For the text-containing cell, return its midpoint in [X, Y] coordinate format. 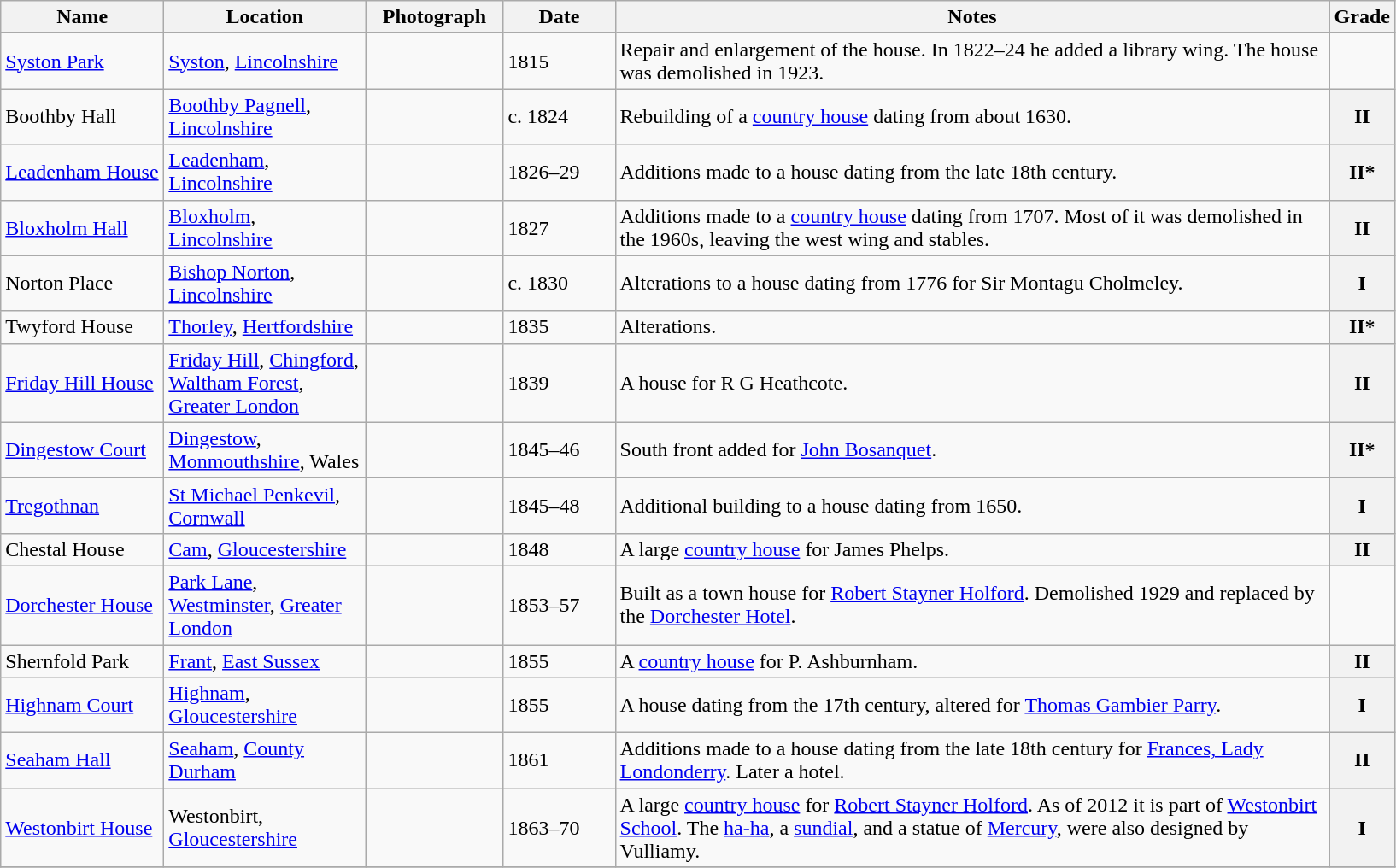
Bloxholm, Lincolnshire [265, 227]
Syston Park [82, 62]
1835 [559, 327]
Leadenham, Lincolnshire [265, 173]
1839 [559, 383]
Photograph [434, 17]
Thorley, Hertfordshire [265, 327]
1861 [559, 760]
Dingestow Court [82, 449]
Friday Hill, Chingford, Waltham Forest,Greater London [265, 383]
1863–70 [559, 828]
A country house for P. Ashburnham. [972, 660]
Name [82, 17]
Alterations to a house dating from 1776 for Sir Montagu Cholmeley. [972, 284]
Built as a town house for Robert Stayner Holford. Demolished 1929 and replaced by the Dorchester Hotel. [972, 605]
Seaham Hall [82, 760]
1853–57 [559, 605]
Chestal House [82, 549]
Frant, East Sussex [265, 660]
Additions made to a country house dating from 1707. Most of it was demolished in the 1960s, leaving the west wing and stables. [972, 227]
Tregothnan [82, 506]
1815 [559, 62]
South front added for John Bosanquet. [972, 449]
Bloxholm Hall [82, 227]
Syston, Lincolnshire [265, 62]
Boothby Pagnell, Lincolnshire [265, 116]
1827 [559, 227]
Location [265, 17]
Rebuilding of a country house dating from about 1630. [972, 116]
Bishop Norton, Lincolnshire [265, 284]
St Michael Penkevil, Cornwall [265, 506]
Cam, Gloucestershire [265, 549]
Highnam Court [82, 706]
1845–48 [559, 506]
Leadenham House [82, 173]
Notes [972, 17]
Dorchester House [82, 605]
Twyford House [82, 327]
Additions made to a house dating from the late 18th century for Frances, Lady Londonderry. Later a hotel. [972, 760]
A house dating from the 17th century, altered for Thomas Gambier Parry. [972, 706]
Additions made to a house dating from the late 18th century. [972, 173]
Repair and enlargement of the house. In 1822–24 he added a library wing. The house was demolished in 1923. [972, 62]
Shernfold Park [82, 660]
Highnam, Gloucestershire [265, 706]
Boothby Hall [82, 116]
Date [559, 17]
Additional building to a house dating from 1650. [972, 506]
1826–29 [559, 173]
Friday Hill House [82, 383]
Norton Place [82, 284]
Westonbirt, Gloucestershire [265, 828]
c. 1830 [559, 284]
A house for R G Heathcote. [972, 383]
Grade [1362, 17]
Park Lane, Westminster, Greater London [265, 605]
c. 1824 [559, 116]
Dingestow, Monmouthshire, Wales [265, 449]
Seaham, County Durham [265, 760]
1848 [559, 549]
Alterations. [972, 327]
Westonbirt House [82, 828]
A large country house for James Phelps. [972, 549]
1845–46 [559, 449]
